Provide the [x, y] coordinate of the cell's center where the given text is located.  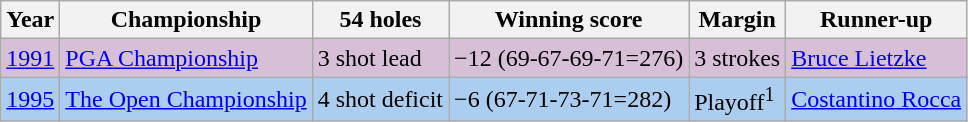
3 strokes [738, 58]
−12 (69-67-69-71=276) [569, 58]
Bruce Lietzke [876, 58]
Playoff1 [738, 100]
Winning score [569, 20]
1995 [30, 100]
Costantino Rocca [876, 100]
3 shot lead [380, 58]
−6 (67-71-73-71=282) [569, 100]
Runner-up [876, 20]
54 holes [380, 20]
Year [30, 20]
PGA Championship [186, 58]
Championship [186, 20]
The Open Championship [186, 100]
Margin [738, 20]
1991 [30, 58]
4 shot deficit [380, 100]
